Identify which cell holds the provided text, then report its [X, Y] central coordinate. 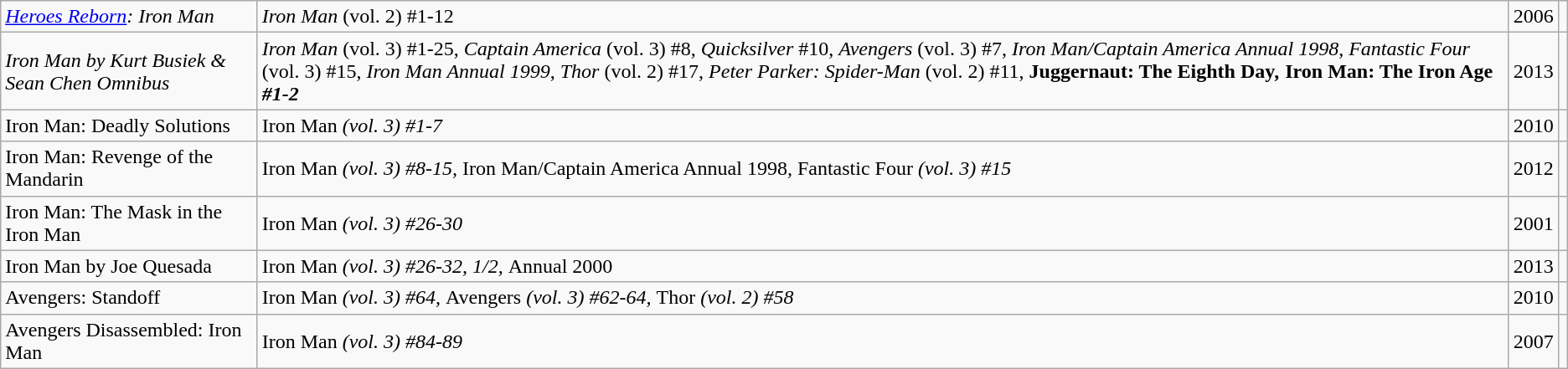
Iron Man (vol. 3) #84-89 [883, 341]
Iron Man (vol. 2) #1-12 [883, 17]
2007 [1533, 341]
Heroes Reborn: Iron Man [129, 17]
Iron Man (vol. 3) #26-30 [883, 223]
2012 [1533, 169]
Iron Man: Revenge of the Mandarin [129, 169]
Iron Man (vol. 3) #64, Avengers (vol. 3) #62-64, Thor (vol. 2) #58 [883, 298]
Iron Man (vol. 3) #1-7 [883, 126]
Iron Man: Deadly Solutions [129, 126]
Iron Man (vol. 3) #8-15, Iron Man/Captain America Annual 1998, Fantastic Four (vol. 3) #15 [883, 169]
Iron Man by Kurt Busiek & Sean Chen Omnibus [129, 71]
2006 [1533, 17]
Avengers Disassembled: Iron Man [129, 341]
Iron Man by Joe Quesada [129, 266]
Iron Man: The Mask in the Iron Man [129, 223]
2001 [1533, 223]
Avengers: Standoff [129, 298]
Iron Man (vol. 3) #26-32, 1/2, Annual 2000 [883, 266]
